Return the [x, y] coordinate for the center point of the cell that contains the specified text.  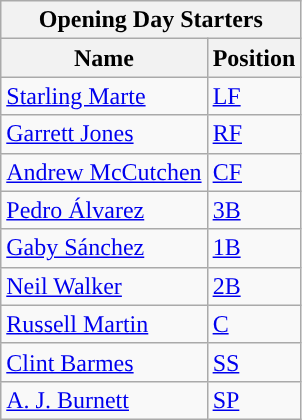
Gaby Sánchez [104, 248]
Neil Walker [104, 286]
CF [254, 172]
RF [254, 134]
A. J. Burnett [104, 400]
SS [254, 362]
Position [254, 58]
Andrew McCutchen [104, 172]
2B [254, 286]
Name [104, 58]
SP [254, 400]
Starling Marte [104, 96]
Opening Day Starters [151, 20]
C [254, 324]
Garrett Jones [104, 134]
Pedro Álvarez [104, 210]
Russell Martin [104, 324]
1B [254, 248]
Clint Barmes [104, 362]
3B [254, 210]
LF [254, 96]
